Scan for the cell matching the given text and deliver its [x, y] coordinate at center. 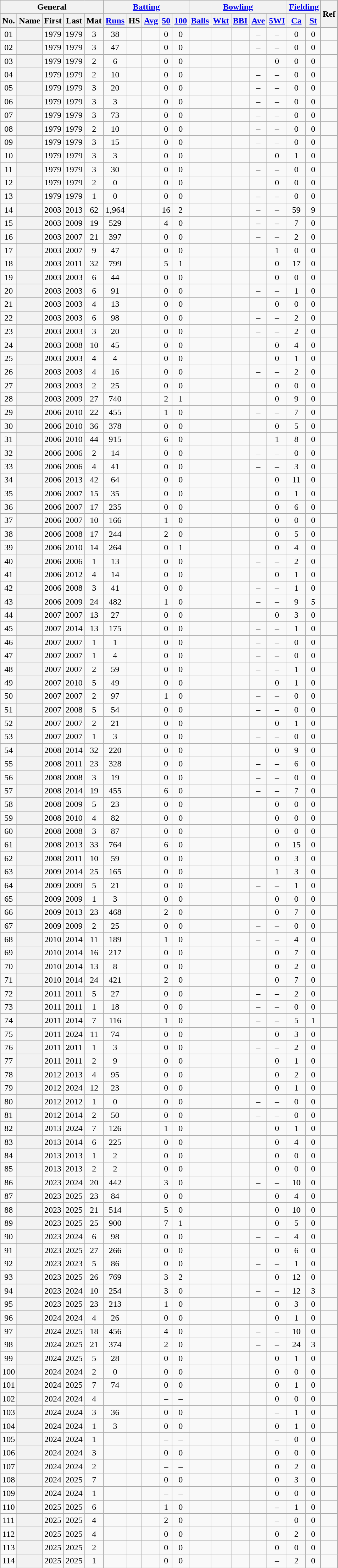
915 [115, 439]
90 [9, 1236]
116 [115, 1020]
189 [115, 939]
126 [115, 1129]
113 [9, 1547]
68 [9, 939]
52 [9, 723]
07 [9, 115]
56 [9, 777]
General [52, 7]
Balls [200, 21]
109 [9, 1493]
First [53, 21]
53 [9, 737]
03 [9, 61]
77 [9, 1061]
266 [115, 1250]
799 [115, 264]
740 [115, 399]
175 [115, 629]
Mat [94, 21]
70 [9, 966]
264 [115, 547]
1,964 [115, 210]
103 [9, 1412]
60 [9, 831]
235 [115, 507]
Fielding [304, 7]
Avg [151, 21]
78 [9, 1075]
93 [9, 1277]
61 [9, 845]
51 [9, 710]
80 [9, 1102]
29 [9, 413]
34 [9, 480]
Last [74, 21]
No. [9, 21]
482 [115, 602]
254 [115, 1291]
397 [115, 237]
105 [9, 1439]
92 [9, 1264]
72 [9, 993]
244 [115, 534]
HS [134, 21]
110 [9, 1507]
09 [9, 142]
456 [115, 1331]
St [313, 21]
Ca [297, 21]
Ave [258, 21]
06 [9, 102]
99 [9, 1358]
421 [115, 980]
108 [9, 1480]
5WI [277, 21]
63 [9, 872]
55 [9, 764]
101 [9, 1385]
378 [115, 426]
65 [9, 899]
57 [9, 791]
225 [115, 1142]
67 [9, 926]
BBI [240, 21]
48 [9, 669]
112 [9, 1534]
37 [9, 520]
328 [115, 764]
442 [115, 1182]
71 [9, 980]
66 [9, 912]
96 [9, 1318]
107 [9, 1466]
75 [9, 1034]
05 [9, 88]
39 [9, 547]
Runs [115, 21]
106 [9, 1453]
165 [115, 872]
111 [9, 1520]
114 [9, 1561]
01 [9, 34]
85 [9, 1169]
Wkt [221, 21]
514 [115, 1209]
83 [9, 1142]
31 [9, 439]
69 [9, 953]
529 [115, 223]
166 [115, 520]
94 [9, 1291]
76 [9, 1048]
764 [115, 845]
40 [9, 561]
08 [9, 129]
468 [115, 912]
81 [9, 1115]
46 [9, 642]
88 [9, 1209]
43 [9, 602]
79 [9, 1088]
Ref [329, 14]
58 [9, 804]
217 [115, 953]
104 [9, 1426]
374 [115, 1345]
89 [9, 1223]
769 [115, 1277]
213 [115, 1304]
Bowling [238, 7]
Name [30, 21]
02 [9, 48]
900 [115, 1223]
102 [9, 1399]
04 [9, 75]
Batting [146, 7]
220 [115, 750]
